Find where the given text appears and provide that cell's center as [x, y] coordinate. 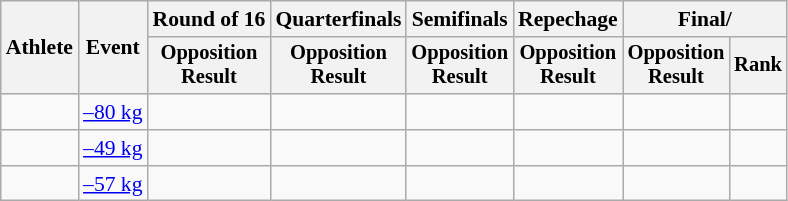
Semifinals [460, 19]
Event [112, 48]
–49 kg [112, 148]
Athlete [40, 48]
Final/ [705, 19]
Round of 16 [210, 19]
Rank [758, 66]
Repechage [568, 19]
Quarterfinals [338, 19]
–80 kg [112, 112]
